Output the [x, y] coordinate of the center of the cell containing the given text.  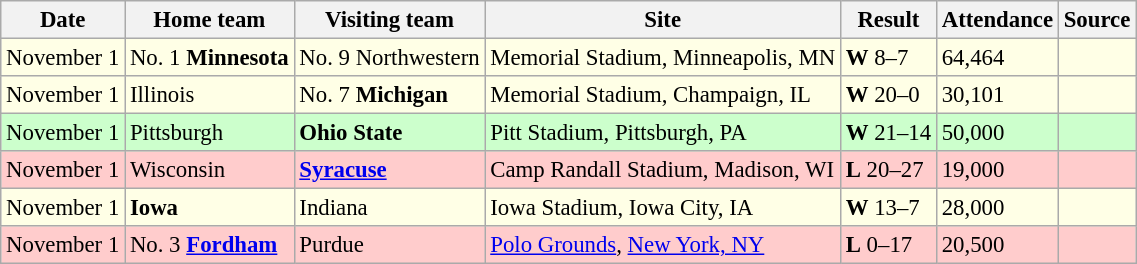
Syracuse [390, 170]
Wisconsin [210, 170]
L 20–27 [888, 170]
L 0–17 [888, 245]
Attendance [997, 20]
Purdue [390, 245]
Home team [210, 20]
28,000 [997, 208]
Indiana [390, 208]
Site [662, 20]
Camp Randall Stadium, Madison, WI [662, 170]
19,000 [997, 170]
Source [1096, 20]
No. 9 Northwestern [390, 58]
Pittsburgh [210, 133]
W 21–14 [888, 133]
No. 1 Minnesota [210, 58]
Pitt Stadium, Pittsburgh, PA [662, 133]
Ohio State [390, 133]
Visiting team [390, 20]
Iowa [210, 208]
W 13–7 [888, 208]
Result [888, 20]
No. 7 Michigan [390, 95]
20,500 [997, 245]
64,464 [997, 58]
No. 3 Fordham [210, 245]
Memorial Stadium, Champaign, IL [662, 95]
50,000 [997, 133]
Polo Grounds, New York, NY [662, 245]
W 8–7 [888, 58]
Date [63, 20]
Illinois [210, 95]
30,101 [997, 95]
W 20–0 [888, 95]
Iowa Stadium, Iowa City, IA [662, 208]
Memorial Stadium, Minneapolis, MN [662, 58]
